Return [X, Y] of the center of cell containing provided text 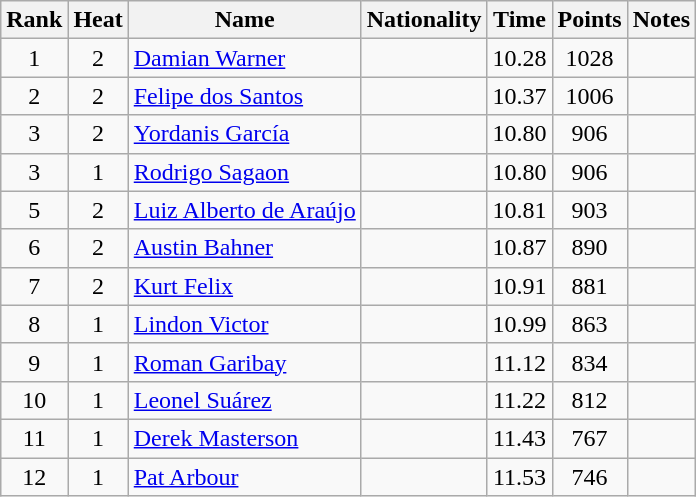
Damian Warner [244, 58]
Yordanis García [244, 134]
903 [590, 210]
Lindon Victor [244, 324]
9 [34, 362]
10.87 [520, 248]
10.37 [520, 96]
Points [590, 20]
Rank [34, 20]
11.22 [520, 400]
1006 [590, 96]
7 [34, 286]
1028 [590, 58]
Kurt Felix [244, 286]
812 [590, 400]
767 [590, 438]
10.28 [520, 58]
Heat [98, 20]
11.43 [520, 438]
834 [590, 362]
Leonel Suárez [244, 400]
11 [34, 438]
746 [590, 477]
10.81 [520, 210]
Notes [661, 20]
Name [244, 20]
Austin Bahner [244, 248]
881 [590, 286]
12 [34, 477]
6 [34, 248]
Derek Masterson [244, 438]
10.91 [520, 286]
Nationality [424, 20]
863 [590, 324]
Pat Arbour [244, 477]
11.53 [520, 477]
890 [590, 248]
Time [520, 20]
Rodrigo Sagaon [244, 172]
11.12 [520, 362]
8 [34, 324]
10 [34, 400]
5 [34, 210]
Luiz Alberto de Araújo [244, 210]
Roman Garibay [244, 362]
10.99 [520, 324]
Felipe dos Santos [244, 96]
